Capture the cell that displays the provided text and extract its [x, y] central coordinate. 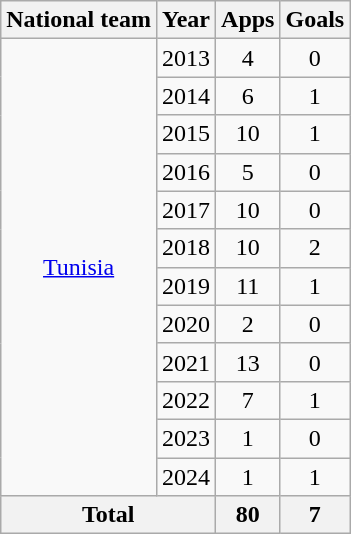
2015 [186, 134]
2016 [186, 172]
11 [248, 286]
2019 [186, 286]
Goals [315, 20]
2014 [186, 96]
2021 [186, 362]
Apps [248, 20]
2020 [186, 324]
4 [248, 58]
13 [248, 362]
5 [248, 172]
2013 [186, 58]
Tunisia [79, 268]
Year [186, 20]
2018 [186, 248]
2022 [186, 400]
Total [108, 515]
80 [248, 515]
2023 [186, 438]
2017 [186, 210]
6 [248, 96]
2024 [186, 477]
National team [79, 20]
